From the cell containing the given text, extract its center point as [x, y] coordinate. 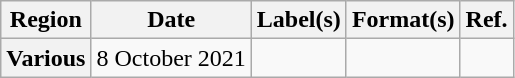
Ref. [486, 20]
Format(s) [403, 20]
Region [46, 20]
Label(s) [298, 20]
Date [171, 20]
8 October 2021 [171, 58]
Various [46, 58]
